Capture the cell that displays the provided text and extract its (X, Y) central coordinate. 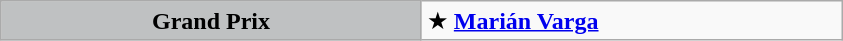
Grand Prix (212, 21)
★ Marián Varga (632, 21)
